Pinpoint the cell where the given text exists, returning its [X, Y] midpoint coordinate. 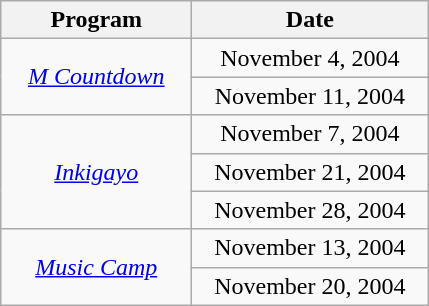
November 7, 2004 [310, 134]
November 4, 2004 [310, 58]
M Countdown [96, 77]
November 20, 2004 [310, 286]
Music Camp [96, 267]
November 21, 2004 [310, 172]
Date [310, 20]
November 11, 2004 [310, 96]
November 28, 2004 [310, 210]
Program [96, 20]
November 13, 2004 [310, 248]
Inkigayo [96, 172]
